From the cell containing the given text, extract its center point as (x, y) coordinate. 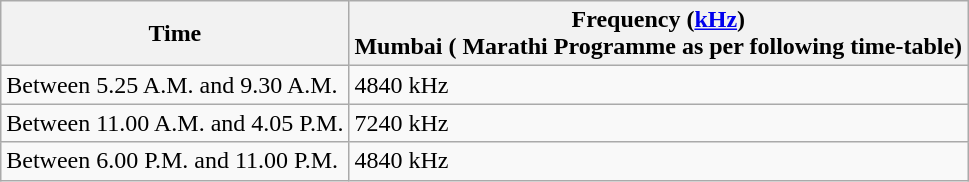
Between 11.00 A.M. and 4.05 P.M. (175, 123)
7240 kHz (658, 123)
Frequency (kHz)Mumbai ( Marathi Programme as per following time-table) (658, 34)
Between 6.00 P.M. and 11.00 P.M. (175, 161)
Between 5.25 A.M. and 9.30 A.M. (175, 85)
Time (175, 34)
